Locate the cell with the specified text and output its (X, Y) center coordinate. 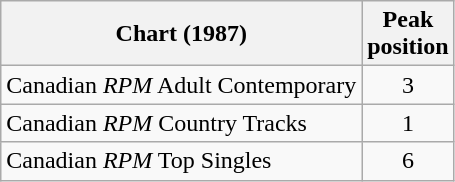
Canadian RPM Top Singles (182, 161)
Canadian RPM Country Tracks (182, 123)
1 (408, 123)
Peakposition (408, 34)
3 (408, 85)
Chart (1987) (182, 34)
6 (408, 161)
Canadian RPM Adult Contemporary (182, 85)
